Extract the [x, y] coordinate from the center of the cell holding the provided text.  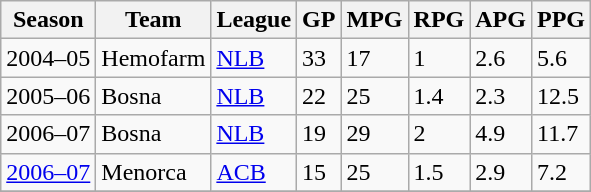
1.4 [439, 96]
Hemofarm [154, 58]
4.9 [501, 134]
29 [374, 134]
19 [319, 134]
2 [439, 134]
2.9 [501, 172]
7.2 [560, 172]
Season [48, 20]
1.5 [439, 172]
11.7 [560, 134]
APG [501, 20]
15 [319, 172]
17 [374, 58]
ACB [254, 172]
League [254, 20]
33 [319, 58]
Team [154, 20]
12.5 [560, 96]
MPG [374, 20]
RPG [439, 20]
22 [319, 96]
2004–05 [48, 58]
2.6 [501, 58]
1 [439, 58]
5.6 [560, 58]
PPG [560, 20]
GP [319, 20]
2005–06 [48, 96]
2.3 [501, 96]
Menorca [154, 172]
